For the text-containing cell, return its midpoint in [x, y] coordinate format. 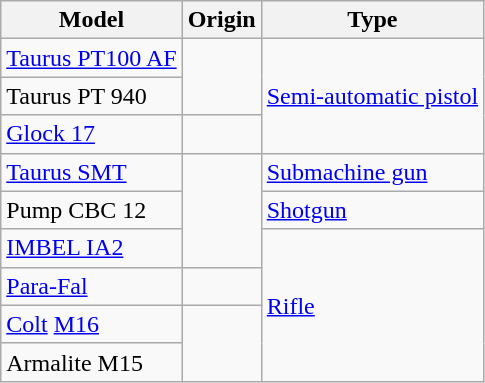
Taurus SMT [92, 172]
IMBEL IA2 [92, 248]
Submachine gun [372, 172]
Colt M16 [92, 324]
Pump CBC 12 [92, 210]
Model [92, 20]
Rifle [372, 305]
Para-Fal [92, 286]
Armalite M15 [92, 362]
Type [372, 20]
Shotgun [372, 210]
Glock 17 [92, 134]
Taurus PT 940 [92, 96]
Semi-automatic pistol [372, 96]
Origin [222, 20]
Taurus PT100 AF [92, 58]
